For the text-containing cell, return its midpoint in (X, Y) coordinate format. 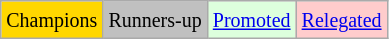
Runners-up (155, 20)
Promoted (252, 20)
Relegated (342, 20)
Champions (52, 20)
